For the text-containing cell, return its midpoint in [x, y] coordinate format. 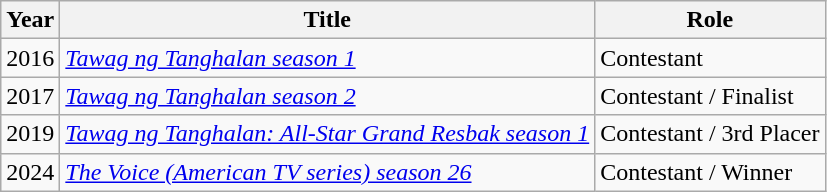
Tawag ng Tanghalan season 2 [328, 96]
Contestant / 3rd Placer [710, 134]
Contestant / Finalist [710, 96]
Year [30, 20]
Title [328, 20]
Role [710, 20]
The Voice (American TV series) season 26 [328, 172]
2019 [30, 134]
Tawag ng Tanghalan: All-Star Grand Resbak season 1 [328, 134]
2024 [30, 172]
Contestant / Winner [710, 172]
2016 [30, 58]
Contestant [710, 58]
2017 [30, 96]
Tawag ng Tanghalan season 1 [328, 58]
